Locate the cell with the specified text and output its [X, Y] center coordinate. 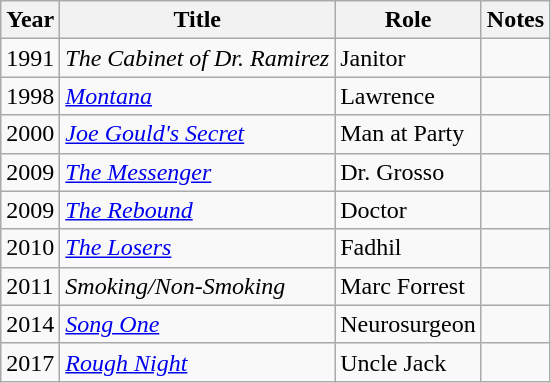
The Losers [198, 248]
The Cabinet of Dr. Ramirez [198, 58]
Rough Night [198, 362]
2010 [30, 248]
1998 [30, 96]
Montana [198, 96]
Janitor [408, 58]
Man at Party [408, 134]
Joe Gould's Secret [198, 134]
Role [408, 20]
2000 [30, 134]
Neurosurgeon [408, 324]
2014 [30, 324]
Song One [198, 324]
Fadhil [408, 248]
1991 [30, 58]
2017 [30, 362]
Year [30, 20]
The Messenger [198, 172]
Uncle Jack [408, 362]
Notes [515, 20]
Doctor [408, 210]
Smoking/Non-Smoking [198, 286]
2011 [30, 286]
Title [198, 20]
Dr. Grosso [408, 172]
Marc Forrest [408, 286]
The Rebound [198, 210]
Lawrence [408, 96]
